Identify which cell holds the provided text, then report its [X, Y] central coordinate. 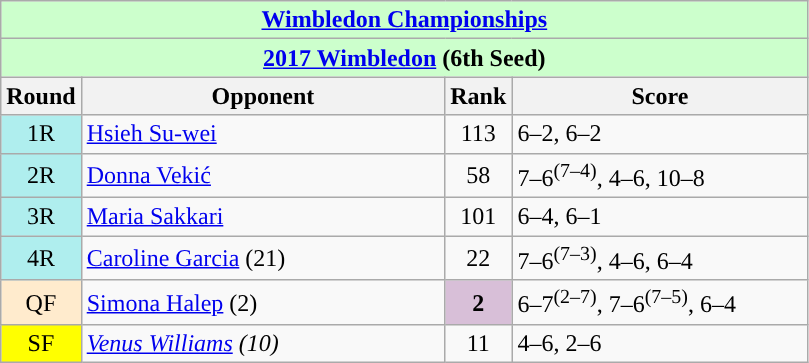
Score [660, 96]
SF [41, 344]
2R [41, 176]
6–2, 6–2 [660, 134]
6–4, 6–1 [660, 217]
113 [478, 134]
6–7(2–7), 7–6(7–5), 6–4 [660, 302]
7–6(7–4), 4–6, 10–8 [660, 176]
Opponent [263, 96]
Round [41, 96]
4R [41, 258]
7–6(7–3), 4–6, 6–4 [660, 258]
Caroline Garcia (21) [263, 258]
2 [478, 302]
1R [41, 134]
Wimbledon Championships [404, 20]
Rank [478, 96]
2017 Wimbledon (6th Seed) [404, 58]
Maria Sakkari [263, 217]
Donna Vekić [263, 176]
Simona Halep (2) [263, 302]
Venus Williams (10) [263, 344]
Hsieh Su-wei [263, 134]
11 [478, 344]
3R [41, 217]
22 [478, 258]
58 [478, 176]
QF [41, 302]
101 [478, 217]
4–6, 2–6 [660, 344]
